Return (X, Y) of the center of cell containing provided text 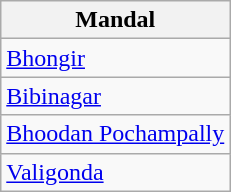
Mandal (116, 20)
Valigonda (116, 172)
Bhongir (116, 58)
Bibinagar (116, 96)
Bhoodan Pochampally (116, 134)
